For the text-containing cell, return its midpoint in [x, y] coordinate format. 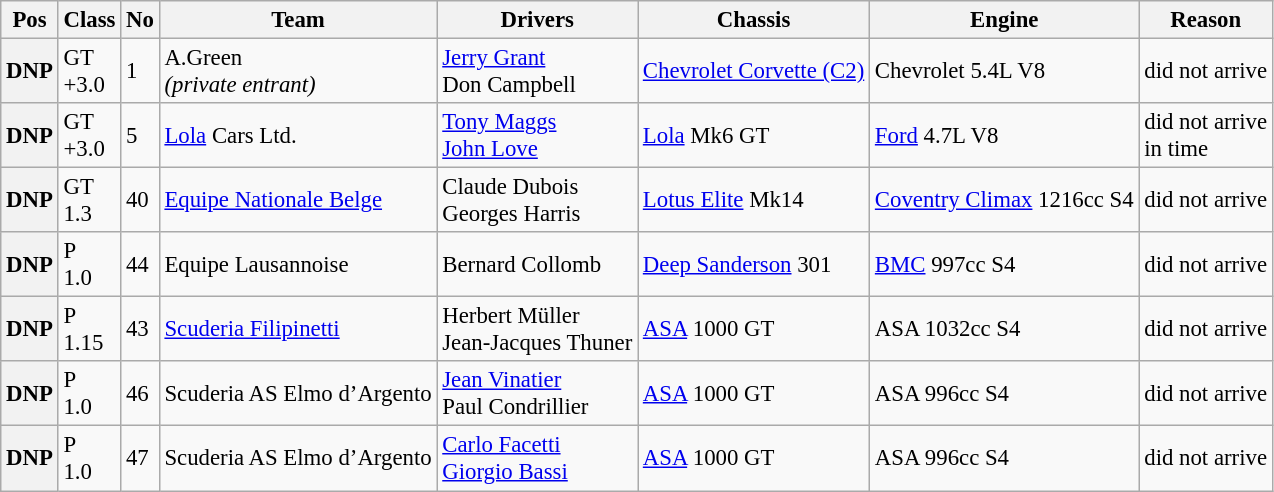
Chassis [754, 20]
5 [140, 136]
BMC 997cc S4 [1004, 264]
Tony Maggs John Love [538, 136]
Deep Sanderson 301 [754, 264]
Lola Mk6 GT [754, 136]
Carlo Facetti Giorgio Bassi [538, 458]
Coventry Climax 1216cc S4 [1004, 200]
Equipe Nationale Belge [298, 200]
Engine [1004, 20]
GT1.3 [90, 200]
P1.15 [90, 330]
did not arrive in time [1206, 136]
Team [298, 20]
43 [140, 330]
Drivers [538, 20]
Claude Dubois Georges Harris [538, 200]
Bernard Collomb [538, 264]
Pos [30, 20]
Equipe Lausannoise [298, 264]
Scuderia Filipinetti [298, 330]
Reason [1206, 20]
A.Green(private entrant) [298, 72]
Herbert Müller Jean-Jacques Thuner [538, 330]
47 [140, 458]
Ford 4.7L V8 [1004, 136]
Class [90, 20]
Jean Vinatier Paul Condrillier [538, 394]
Lotus Elite Mk14 [754, 200]
1 [140, 72]
ASA 1032cc S4 [1004, 330]
46 [140, 394]
40 [140, 200]
Chevrolet 5.4L V8 [1004, 72]
No [140, 20]
44 [140, 264]
Chevrolet Corvette (C2) [754, 72]
Lola Cars Ltd. [298, 136]
Jerry Grant Don Campbell [538, 72]
